Identify which cell holds the provided text, then report its [X, Y] central coordinate. 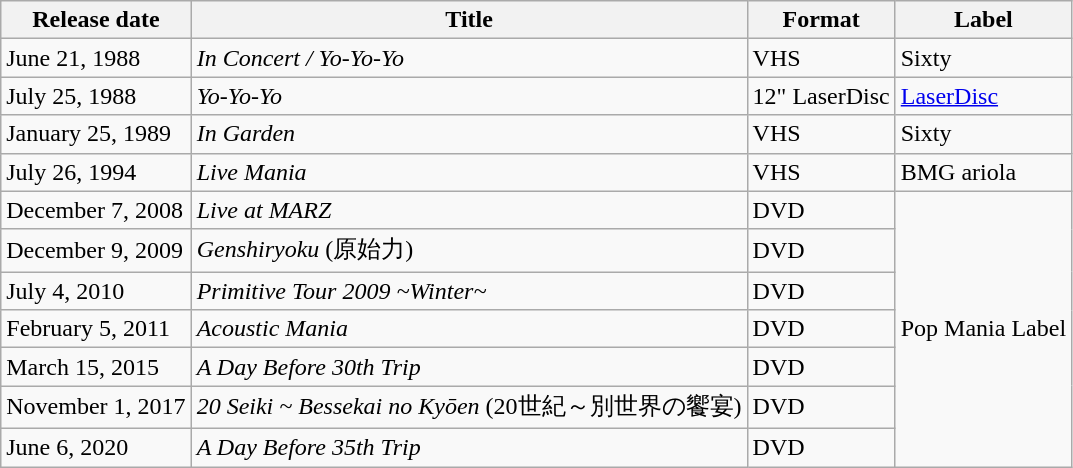
LaserDisc [983, 96]
Label [983, 20]
Title [469, 20]
Yo-Yo-Yo [469, 96]
March 15, 2015 [96, 367]
A Day Before 30th Trip [469, 367]
June 6, 2020 [96, 447]
December 9, 2009 [96, 250]
Format [821, 20]
July 4, 2010 [96, 291]
February 5, 2011 [96, 329]
Pop Mania Label [983, 328]
June 21, 1988 [96, 58]
A Day Before 35th Trip [469, 447]
December 7, 2008 [96, 210]
BMG ariola [983, 172]
Genshiryoku (原始力) [469, 250]
12" LaserDisc [821, 96]
Primitive Tour 2009 ~Winter~ [469, 291]
Acoustic Mania [469, 329]
July 25, 1988 [96, 96]
Release date [96, 20]
In Garden [469, 134]
January 25, 1989 [96, 134]
Live Mania [469, 172]
July 26, 1994 [96, 172]
Live at MARZ [469, 210]
In Concert / Yo-Yo-Yo [469, 58]
November 1, 2017 [96, 408]
20 Seiki ~ Bessekai no Kyōen (20世紀～別世界の饗宴) [469, 408]
